Output the (x, y) coordinate of the center of the cell containing the given text.  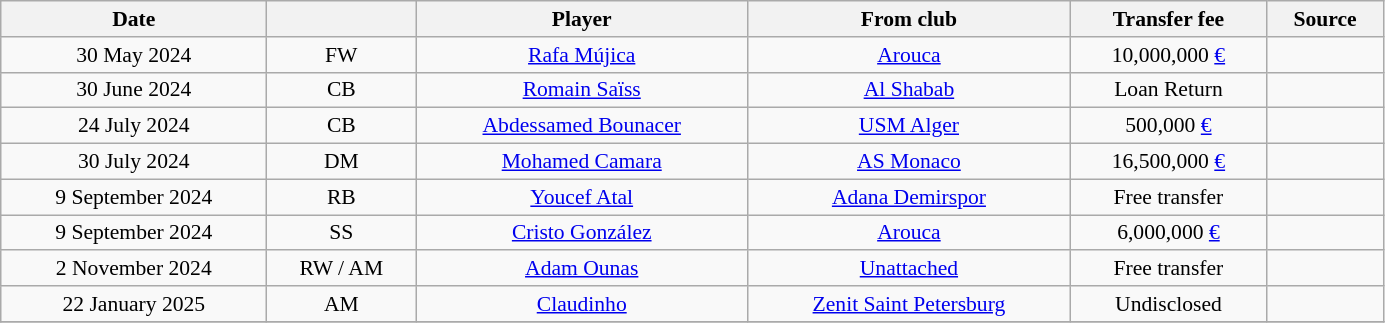
2 November 2024 (134, 269)
RB (342, 197)
From club (910, 19)
Player (582, 19)
Undisclosed (1168, 304)
22 January 2025 (134, 304)
Unattached (910, 269)
Transfer fee (1168, 19)
500,000 € (1168, 126)
SS (342, 233)
DM (342, 162)
16,500,000 € (1168, 162)
30 June 2024 (134, 90)
30 July 2024 (134, 162)
Cristo González (582, 233)
AS Monaco (910, 162)
USM Alger (910, 126)
Source (1326, 19)
Al Shabab (910, 90)
6,000,000 € (1168, 233)
Adana Demirspor (910, 197)
AM (342, 304)
FW (342, 55)
Abdessamed Bounacer (582, 126)
Date (134, 19)
24 July 2024 (134, 126)
Youcef Atal (582, 197)
Romain Saïss (582, 90)
Claudinho (582, 304)
Zenit Saint Petersburg (910, 304)
Mohamed Camara (582, 162)
10,000,000 € (1168, 55)
Loan Return (1168, 90)
30 May 2024 (134, 55)
RW / AM (342, 269)
Adam Ounas (582, 269)
Rafa Mújica (582, 55)
